Determine the (x, y) coordinate at the center of the cell enclosing the given text.  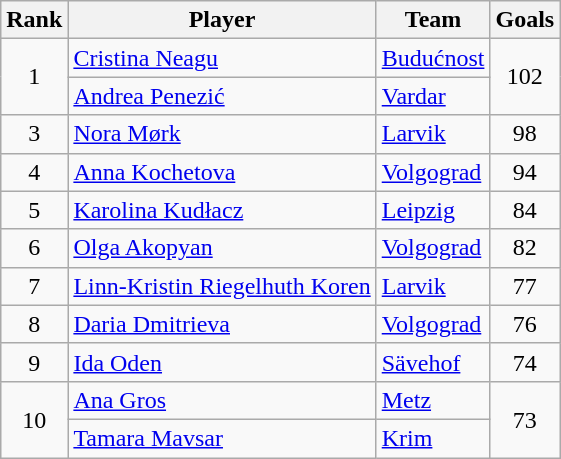
Linn-Kristin Riegelhuth Koren (222, 286)
73 (525, 419)
Karolina Kudłacz (222, 210)
Nora Mørk (222, 134)
Player (222, 20)
77 (525, 286)
74 (525, 362)
3 (34, 134)
98 (525, 134)
Tamara Mavsar (222, 438)
Krim (433, 438)
Team (433, 20)
Sävehof (433, 362)
4 (34, 172)
Metz (433, 400)
Cristina Neagu (222, 58)
Goals (525, 20)
Ida Oden (222, 362)
82 (525, 248)
84 (525, 210)
Anna Kochetova (222, 172)
94 (525, 172)
Vardar (433, 96)
8 (34, 324)
102 (525, 77)
7 (34, 286)
5 (34, 210)
Andrea Penezić (222, 96)
Rank (34, 20)
6 (34, 248)
Leipzig (433, 210)
1 (34, 77)
9 (34, 362)
Budućnost (433, 58)
76 (525, 324)
Ana Gros (222, 400)
10 (34, 419)
Daria Dmitrieva (222, 324)
Olga Akopyan (222, 248)
